Pinpoint the cell where the given text exists, returning its [X, Y] midpoint coordinate. 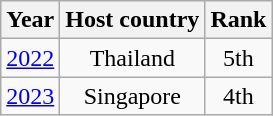
4th [238, 96]
2023 [30, 96]
Year [30, 20]
Host country [132, 20]
Rank [238, 20]
2022 [30, 58]
Thailand [132, 58]
Singapore [132, 96]
5th [238, 58]
